Identify which cell holds the provided text, then report its (x, y) central coordinate. 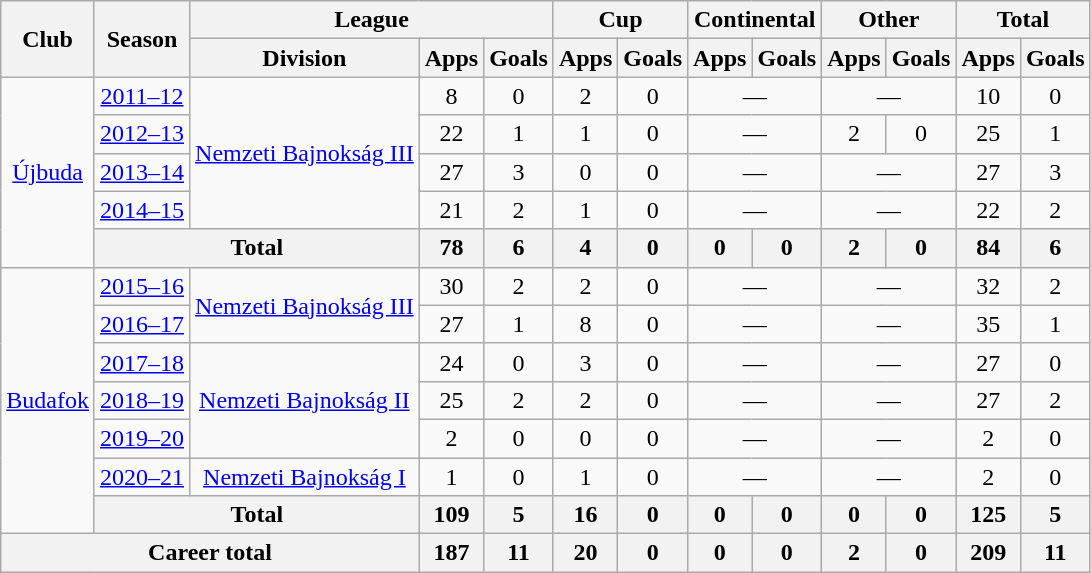
16 (585, 515)
Budafok (48, 400)
4 (585, 248)
2014–15 (142, 210)
2020–21 (142, 477)
109 (451, 515)
Nemzeti Bajnokság I (305, 477)
Nemzeti Bajnokság II (305, 400)
Újbuda (48, 172)
30 (451, 286)
10 (988, 96)
Continental (755, 20)
24 (451, 362)
Other (889, 20)
209 (988, 553)
Division (305, 58)
125 (988, 515)
21 (451, 210)
187 (451, 553)
League (372, 20)
35 (988, 324)
20 (585, 553)
2011–12 (142, 96)
2018–19 (142, 400)
32 (988, 286)
Career total (210, 553)
Season (142, 39)
2016–17 (142, 324)
2012–13 (142, 134)
Club (48, 39)
78 (451, 248)
2017–18 (142, 362)
2013–14 (142, 172)
84 (988, 248)
Cup (620, 20)
2019–20 (142, 438)
2015–16 (142, 286)
